Capture the cell that displays the provided text and extract its (x, y) central coordinate. 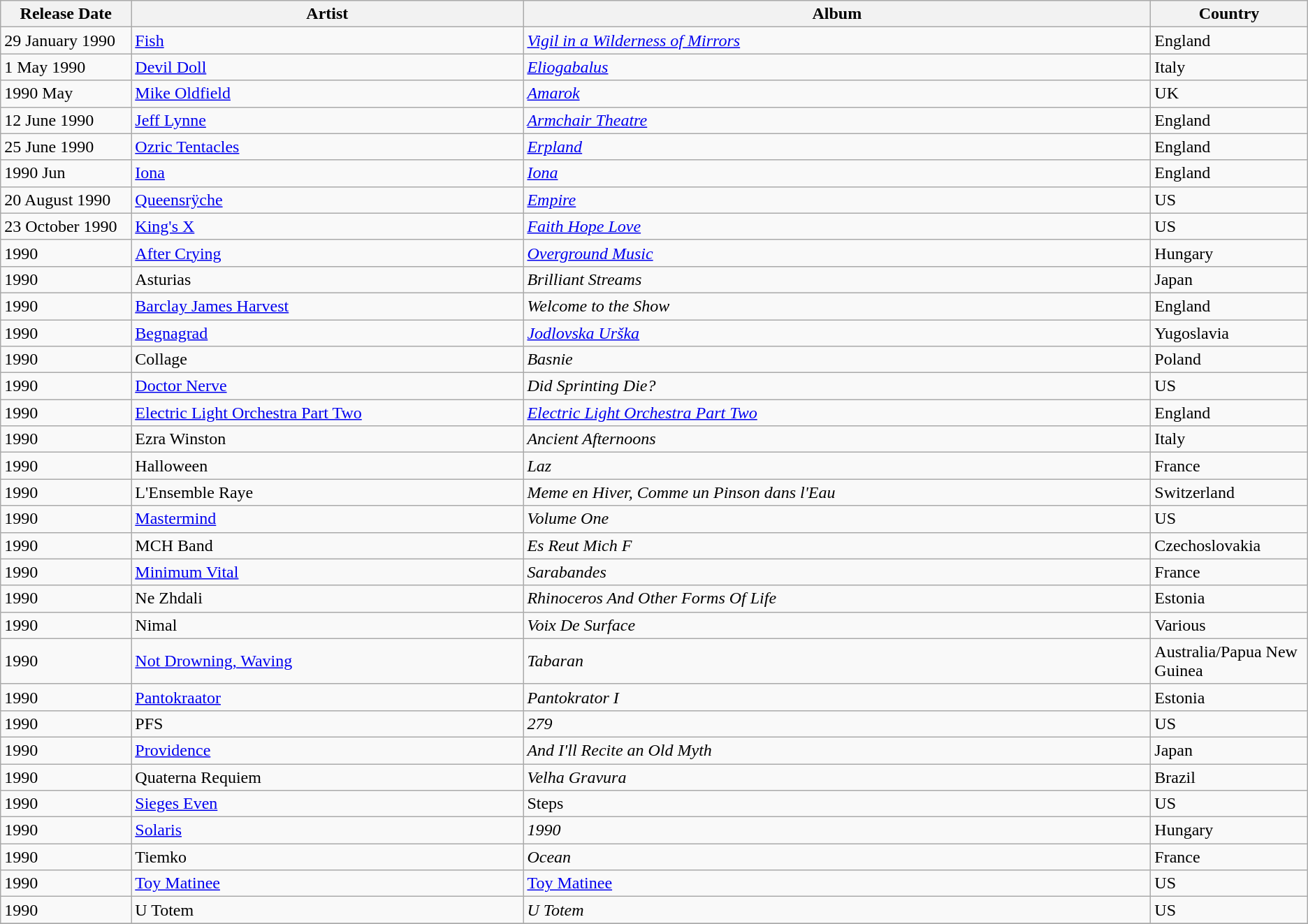
MCH Band (327, 545)
Sarabandes (837, 572)
Meme en Hiver, Comme un Pinson dans l'Eau (837, 492)
23 October 1990 (66, 226)
Steps (837, 804)
Mastermind (327, 519)
Album (837, 14)
L'Ensemble Raye (327, 492)
Pantokraator (327, 697)
Empire (837, 200)
Sieges Even (327, 804)
Brazil (1229, 777)
Faith Hope Love (837, 226)
Welcome to the Show (837, 306)
King's X (327, 226)
Armchair Theatre (837, 120)
Mike Oldfield (327, 94)
Doctor Nerve (327, 386)
20 August 1990 (66, 200)
1 May 1990 (66, 67)
Release Date (66, 14)
Brilliant Streams (837, 279)
Ezra Winston (327, 439)
Providence (327, 750)
Various (1229, 625)
Tabaran (837, 661)
1990 Jun (66, 173)
After Crying (327, 253)
Did Sprinting Die? (837, 386)
Vigil in a Wilderness of Mirrors (837, 41)
Quaterna Requiem (327, 777)
Voix De Surface (837, 625)
Switzerland (1229, 492)
Amarok (837, 94)
Erpland (837, 147)
Australia/Papua New Guinea (1229, 661)
Eliogabalus (837, 67)
And I'll Recite an Old Myth (837, 750)
Minimum Vital (327, 572)
Devil Doll (327, 67)
Ozric Tentacles (327, 147)
Overground Music (837, 253)
Volume One (837, 519)
Fish (327, 41)
Artist (327, 14)
Czechoslovakia (1229, 545)
25 June 1990 (66, 147)
Queensrÿche (327, 200)
Poland (1229, 360)
PFS (327, 724)
12 June 1990 (66, 120)
Tiemko (327, 857)
1990 May (66, 94)
Collage (327, 360)
Asturias (327, 279)
Laz (837, 466)
Nimal (327, 625)
Rhinoceros And Other Forms Of Life (837, 599)
Pantokrator I (837, 697)
Halloween (327, 466)
UK (1229, 94)
Not Drowning, Waving (327, 661)
Solaris (327, 830)
Jodlovska Urška (837, 333)
Es Reut Mich F (837, 545)
Ocean (837, 857)
279 (837, 724)
Country (1229, 14)
Barclay James Harvest (327, 306)
29 January 1990 (66, 41)
Basnie (837, 360)
Jeff Lynne (327, 120)
Velha Gravura (837, 777)
Ne Zhdali (327, 599)
Begnagrad (327, 333)
Yugoslavia (1229, 333)
Ancient Afternoons (837, 439)
